Find where the given text appears and provide that cell's center as (x, y) coordinate. 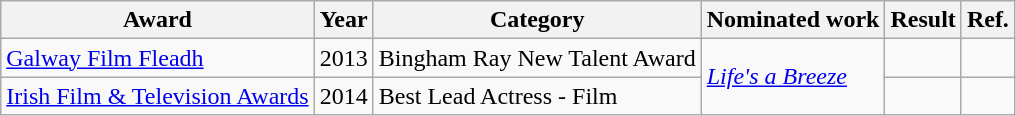
Year (344, 20)
Category (537, 20)
Galway Film Fleadh (158, 58)
Best Lead Actress - Film (537, 96)
Irish Film & Television Awards (158, 96)
Nominated work (793, 20)
Result (923, 20)
Life's a Breeze (793, 77)
Award (158, 20)
Bingham Ray New Talent Award (537, 58)
2014 (344, 96)
Ref. (988, 20)
2013 (344, 58)
